Return the (x, y) coordinate for the center point of the cell that contains the specified text.  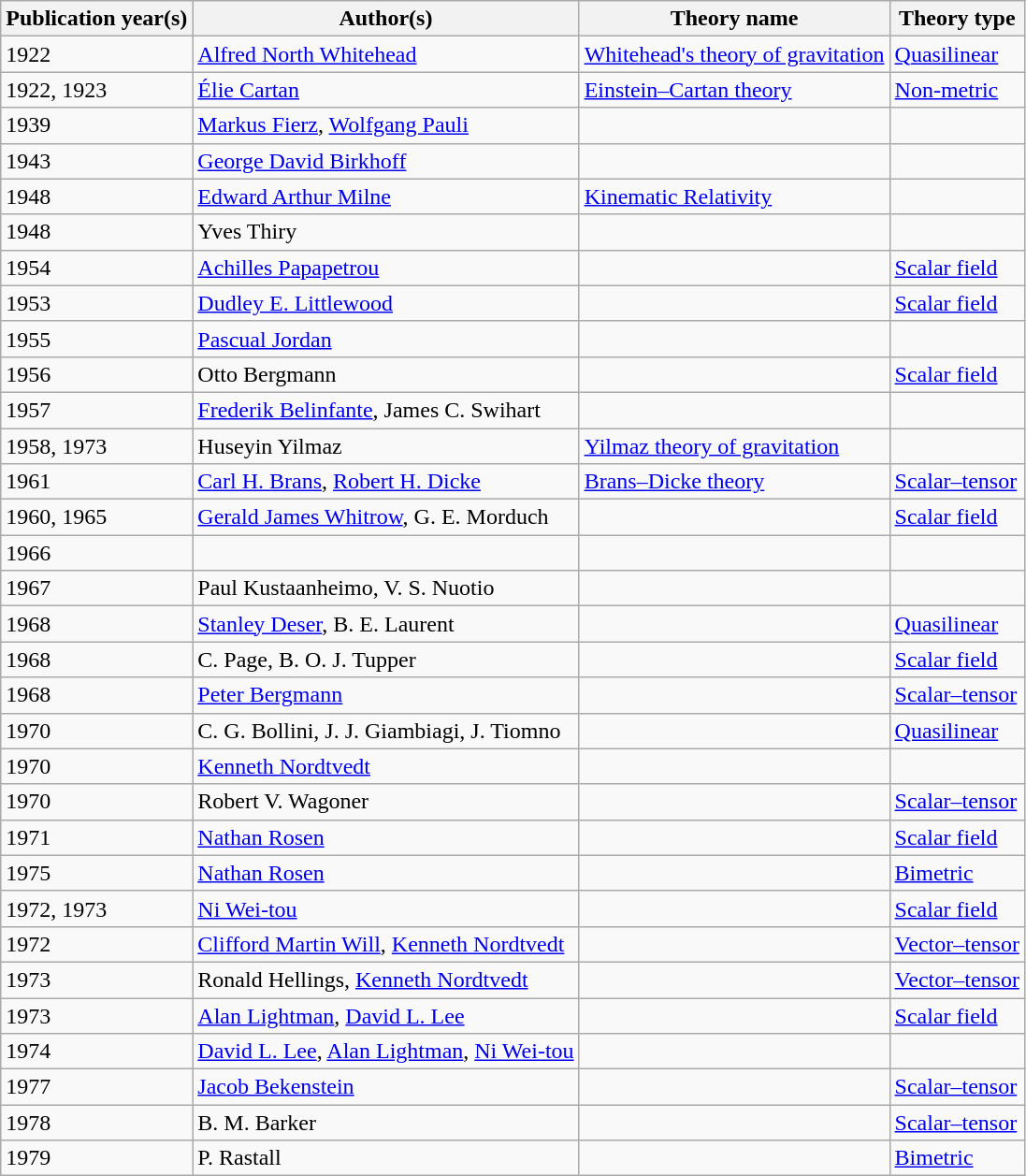
Clifford Martin Will, Kenneth Nordtvedt (385, 944)
C. Page, B. O. J. Tupper (385, 660)
1922 (97, 54)
B. M. Barker (385, 1123)
Theory name (734, 19)
1953 (97, 303)
1958, 1973 (97, 446)
1960, 1965 (97, 517)
Achilles Papapetrou (385, 268)
1955 (97, 339)
Alan Lightman, David L. Lee (385, 1015)
1961 (97, 482)
1975 (97, 873)
Élie Cartan (385, 90)
1971 (97, 837)
1943 (97, 161)
Einstein–Cartan theory (734, 90)
Publication year(s) (97, 19)
Edward Arthur Milne (385, 196)
Dudley E. Littlewood (385, 303)
C. G. Bollini, J. J. Giambiagi, J. Tiomno (385, 731)
1939 (97, 125)
Frederik Belinfante, James C. Swihart (385, 410)
Markus Fierz, Wolfgang Pauli (385, 125)
Whitehead's theory of gravitation (734, 54)
Kenneth Nordtvedt (385, 766)
Brans–Dicke theory (734, 482)
Ni Wei-tou (385, 908)
Otto Bergmann (385, 374)
Huseyin Yilmaz (385, 446)
1954 (97, 268)
Ronald Hellings, Kenneth Nordtvedt (385, 980)
Pascual Jordan (385, 339)
1957 (97, 410)
Robert V. Wagoner (385, 802)
Kinematic Relativity (734, 196)
Non-metric (957, 90)
1977 (97, 1087)
Author(s) (385, 19)
1978 (97, 1123)
P. Rastall (385, 1158)
Carl H. Brans, Robert H. Dicke (385, 482)
1979 (97, 1158)
David L. Lee, Alan Lightman, Ni Wei-tou (385, 1052)
1972 (97, 944)
1967 (97, 588)
Alfred North Whitehead (385, 54)
Peter Bergmann (385, 695)
Paul Kustaanheimo, V. S. Nuotio (385, 588)
1966 (97, 553)
1922, 1923 (97, 90)
1956 (97, 374)
George David Birkhoff (385, 161)
Theory type (957, 19)
1974 (97, 1052)
Yves Thiry (385, 232)
Stanley Deser, B. E. Laurent (385, 624)
Jacob Bekenstein (385, 1087)
1972, 1973 (97, 908)
Yilmaz theory of gravitation (734, 446)
Gerald James Whitrow, G. E. Morduch (385, 517)
